Find where the given text appears and provide that cell's center as [x, y] coordinate. 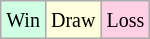
Win [24, 20]
Loss [126, 20]
Draw [72, 20]
